Detect which cell encompasses the target text, then output its [X, Y] center coordinate. 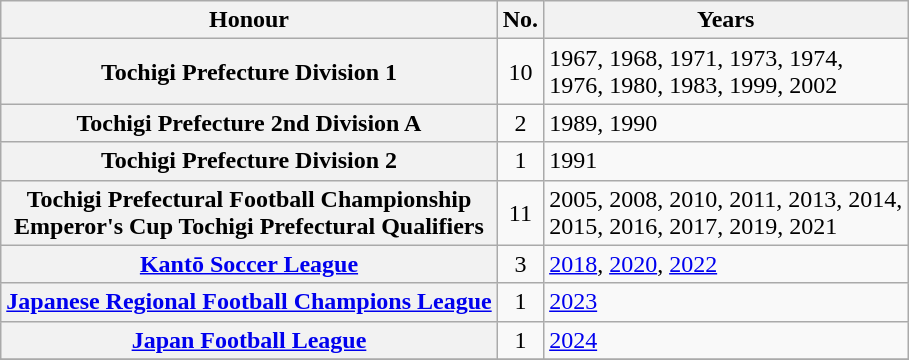
Tochigi Prefectural Football Championship Emperor's Cup Tochigi Prefectural Qualifiers [249, 212]
Tochigi Prefecture 2nd Division A [249, 123]
10 [520, 72]
2005, 2008, 2010, 2011, 2013, 2014, 2015, 2016, 2017, 2019, 2021 [726, 212]
2018, 2020, 2022 [726, 264]
Years [726, 20]
Tochigi Prefecture Division 1 [249, 72]
Tochigi Prefecture Division 2 [249, 161]
Kantō Soccer League [249, 264]
Japan Football League [249, 340]
No. [520, 20]
Honour [249, 20]
2023 [726, 302]
1991 [726, 161]
11 [520, 212]
1989, 1990 [726, 123]
3 [520, 264]
2 [520, 123]
Japanese Regional Football Champions League [249, 302]
2024 [726, 340]
1967, 1968, 1971, 1973, 1974, 1976, 1980, 1983, 1999, 2002 [726, 72]
